Scan for the cell matching the given text and deliver its (x, y) coordinate at center. 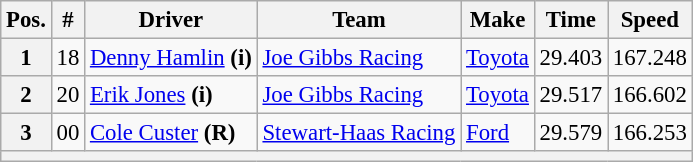
1 (26, 58)
Team (359, 20)
18 (68, 58)
Time (570, 20)
00 (68, 133)
167.248 (650, 58)
166.602 (650, 95)
Cole Custer (R) (172, 133)
29.517 (570, 95)
20 (68, 95)
Driver (172, 20)
2 (26, 95)
29.403 (570, 58)
Speed (650, 20)
166.253 (650, 133)
Stewart-Haas Racing (359, 133)
Pos. (26, 20)
29.579 (570, 133)
Make (498, 20)
# (68, 20)
Denny Hamlin (i) (172, 58)
Erik Jones (i) (172, 95)
3 (26, 133)
Ford (498, 133)
